Search for the cell housing the specified text and yield its [x, y] center coordinate. 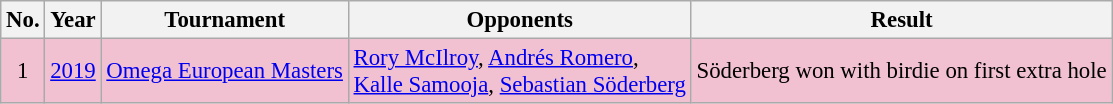
Omega European Masters [224, 72]
No. [23, 20]
Tournament [224, 20]
Söderberg won with birdie on first extra hole [902, 72]
Result [902, 20]
Rory McIlroy, Andrés Romero, Kalle Samooja, Sebastian Söderberg [520, 72]
Year [73, 20]
1 [23, 72]
2019 [73, 72]
Opponents [520, 20]
